Detect which cell encompasses the target text, then output its (x, y) center coordinate. 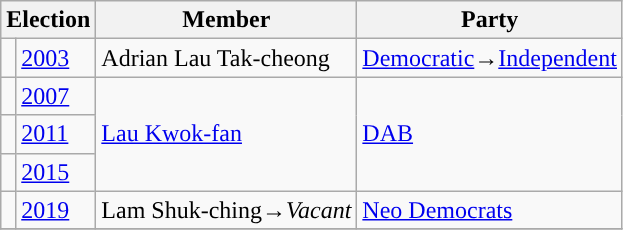
Neo Democrats (490, 210)
2011 (56, 134)
Adrian Lau Tak-cheong (226, 58)
DAB (490, 134)
Party (490, 20)
Lau Kwok-fan (226, 134)
2007 (56, 96)
Election (48, 20)
2015 (56, 172)
2003 (56, 58)
2019 (56, 210)
Democratic→Independent (490, 58)
Lam Shuk-ching→Vacant (226, 210)
Member (226, 20)
